Search for the cell housing the specified text and yield its [X, Y] center coordinate. 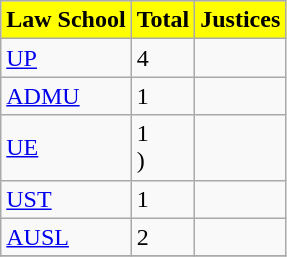
UST [66, 199]
1) [163, 148]
Law School [66, 20]
ADMU [66, 96]
UP [66, 58]
UE [66, 148]
Total [163, 20]
4 [163, 58]
2 [163, 237]
AUSL [66, 237]
Justices [240, 20]
